From the cell containing the given text, extract its center point as [x, y] coordinate. 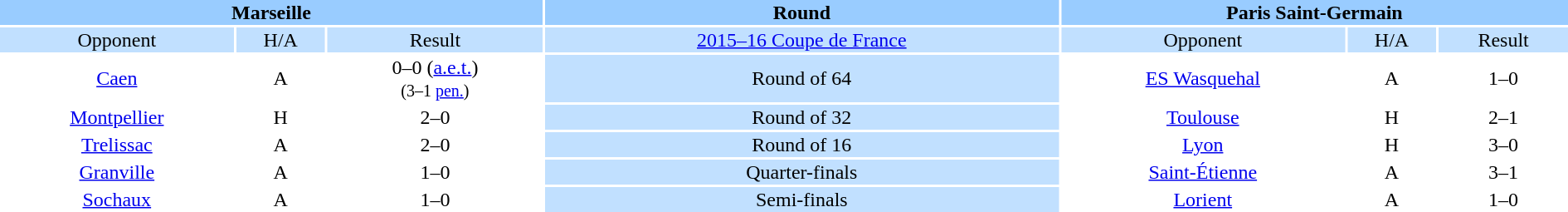
Trelissac [117, 145]
3–1 [1503, 172]
Marseille [271, 12]
Toulouse [1203, 117]
Semi-finals [801, 200]
Lorient [1203, 200]
ES Wasquehal [1203, 78]
Lyon [1203, 145]
Caen [117, 78]
Round [801, 12]
Granville [117, 172]
Round of 64 [801, 78]
Round of 32 [801, 117]
Sochaux [117, 200]
3–0 [1503, 145]
Paris Saint-Germain [1314, 12]
0–0 (a.e.t.) (3–1 pen.) [435, 78]
Round of 16 [801, 145]
2015–16 Coupe de France [801, 40]
Saint-Étienne [1203, 172]
2–1 [1503, 117]
Montpellier [117, 117]
Quarter-finals [801, 172]
